Pinpoint the cell where the given text exists, returning its [X, Y] midpoint coordinate. 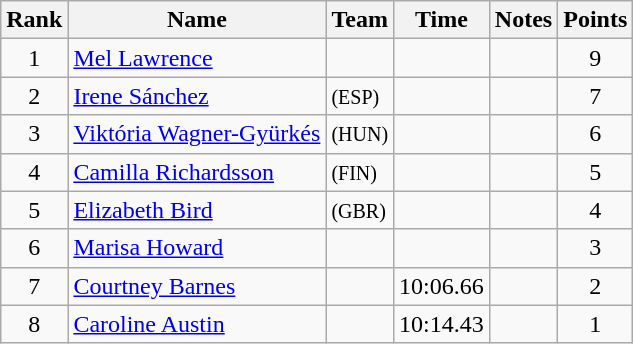
(HUN) [360, 134]
Rank [34, 20]
Elizabeth Bird [197, 210]
10:14.43 [442, 324]
Notes [523, 20]
Irene Sánchez [197, 96]
Marisa Howard [197, 248]
Points [596, 20]
Courtney Barnes [197, 286]
9 [596, 58]
8 [34, 324]
Viktória Wagner-Gyürkés [197, 134]
Mel Lawrence [197, 58]
Team [360, 20]
Time [442, 20]
Camilla Richardsson [197, 172]
(ESP) [360, 96]
(FIN) [360, 172]
10:06.66 [442, 286]
Name [197, 20]
Caroline Austin [197, 324]
(GBR) [360, 210]
